For the text-containing cell, return its midpoint in [X, Y] coordinate format. 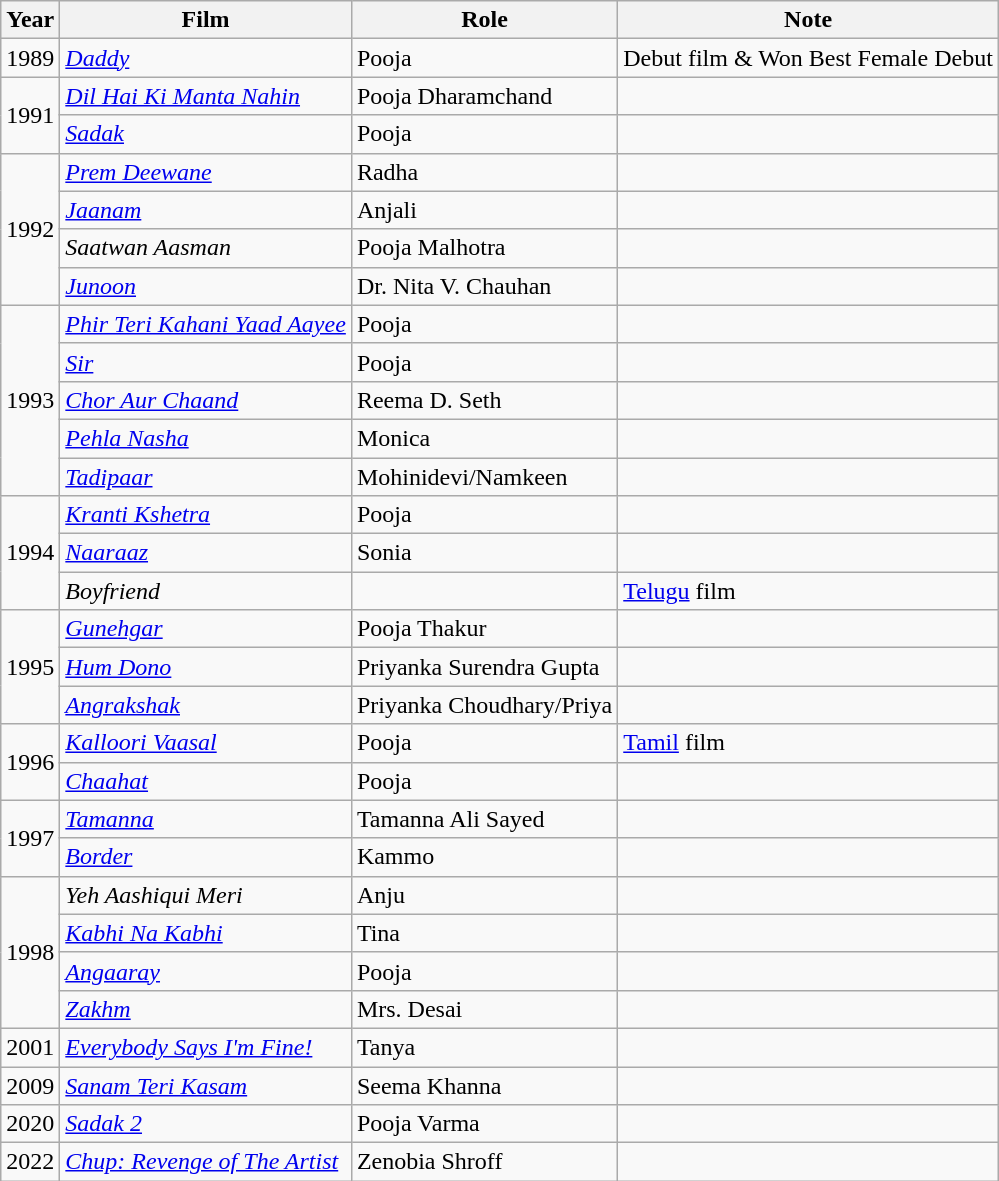
1998 [30, 952]
Pooja Varma [484, 1124]
Prem Deewane [206, 172]
Film [206, 20]
1992 [30, 229]
Mohinidevi/Namkeen [484, 477]
1993 [30, 400]
2022 [30, 1162]
1994 [30, 553]
Tamanna [206, 819]
Role [484, 20]
Yeh Aashiqui Meri [206, 895]
Sadak [206, 134]
1995 [30, 667]
Anjali [484, 210]
Kabhi Na Kabhi [206, 933]
Mrs. Desai [484, 1009]
Pooja Dharamchand [484, 96]
1991 [30, 115]
Radha [484, 172]
1997 [30, 838]
Angrakshak [206, 705]
Sanam Teri Kasam [206, 1085]
Hum Dono [206, 667]
Zenobia Shroff [484, 1162]
Kalloori Vaasal [206, 743]
Seema Khanna [484, 1085]
Pooja Thakur [484, 629]
Pehla Nasha [206, 438]
Boyfriend [206, 591]
Chup: Revenge of The Artist [206, 1162]
Reema D. Seth [484, 400]
Telugu film [808, 591]
Debut film & Won Best Female Debut [808, 58]
2020 [30, 1124]
Tina [484, 933]
Anju [484, 895]
Sir [206, 362]
Chaahat [206, 781]
Daddy [206, 58]
Kammo [484, 857]
Gunehgar [206, 629]
Tanya [484, 1047]
Priyanka Choudhary/Priya [484, 705]
Saatwan Aasman [206, 248]
Tamil film [808, 743]
1996 [30, 762]
Chor Aur Chaand [206, 400]
1989 [30, 58]
Border [206, 857]
Monica [484, 438]
Tadipaar [206, 477]
Naaraaz [206, 553]
Note [808, 20]
2001 [30, 1047]
Sonia [484, 553]
Dr. Nita V. Chauhan [484, 286]
Kranti Kshetra [206, 515]
Tamanna Ali Sayed [484, 819]
Angaaray [206, 971]
Dil Hai Ki Manta Nahin [206, 96]
Priyanka Surendra Gupta [484, 667]
Everybody Says I'm Fine! [206, 1047]
Jaanam [206, 210]
Pooja Malhotra [484, 248]
Zakhm [206, 1009]
Phir Teri Kahani Yaad Aayee [206, 324]
Year [30, 20]
2009 [30, 1085]
Sadak 2 [206, 1124]
Junoon [206, 286]
